Scan for the cell matching the given text and deliver its [x, y] coordinate at center. 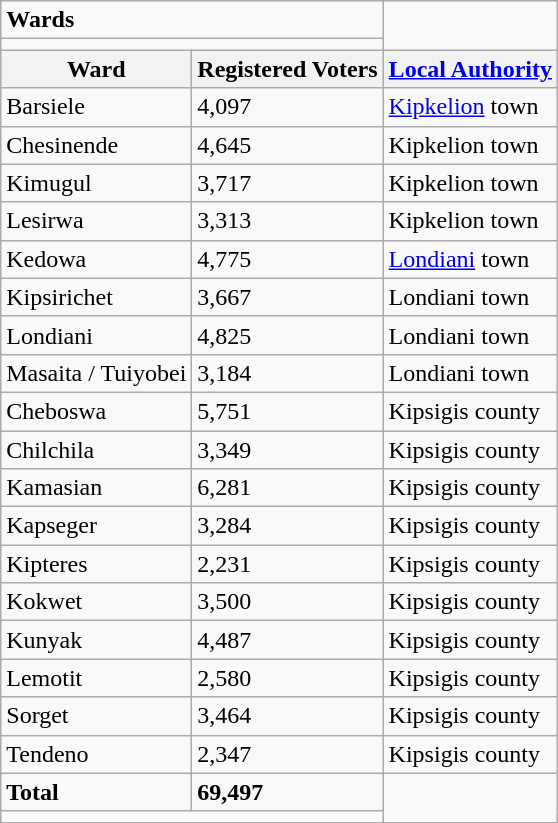
Lesirwa [96, 221]
4,487 [288, 640]
Tendeno [96, 754]
Kipteres [96, 564]
4,775 [288, 259]
4,645 [288, 145]
Cheboswa [96, 411]
4,825 [288, 335]
Kedowa [96, 259]
Local Authority [470, 69]
Londiani [96, 335]
3,500 [288, 602]
6,281 [288, 488]
3,313 [288, 221]
Kapseger [96, 526]
4,097 [288, 107]
5,751 [288, 411]
Kipsirichet [96, 297]
3,184 [288, 373]
69,497 [288, 792]
2,580 [288, 678]
3,349 [288, 449]
Barsiele [96, 107]
Sorget [96, 716]
Masaita / Tuiyobei [96, 373]
3,667 [288, 297]
Registered Voters [288, 69]
Kunyak [96, 640]
3,464 [288, 716]
2,347 [288, 754]
Chilchila [96, 449]
Kokwet [96, 602]
3,717 [288, 183]
Lemotit [96, 678]
Kamasian [96, 488]
Total [96, 792]
Chesinende [96, 145]
Wards [192, 20]
3,284 [288, 526]
2,231 [288, 564]
Kimugul [96, 183]
Ward [96, 69]
